Extract the (X, Y) coordinate from the center of the cell holding the provided text.  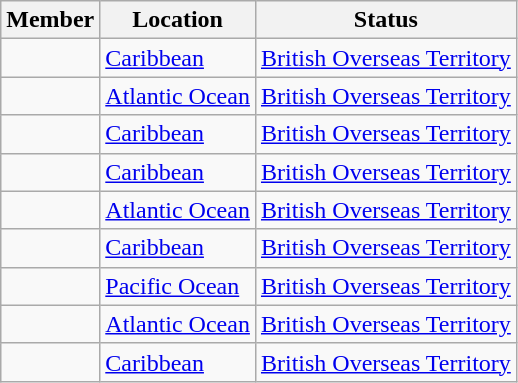
Pacific Ocean (178, 286)
Status (386, 20)
Member (50, 20)
Location (178, 20)
